Capture the cell that displays the provided text and extract its (X, Y) central coordinate. 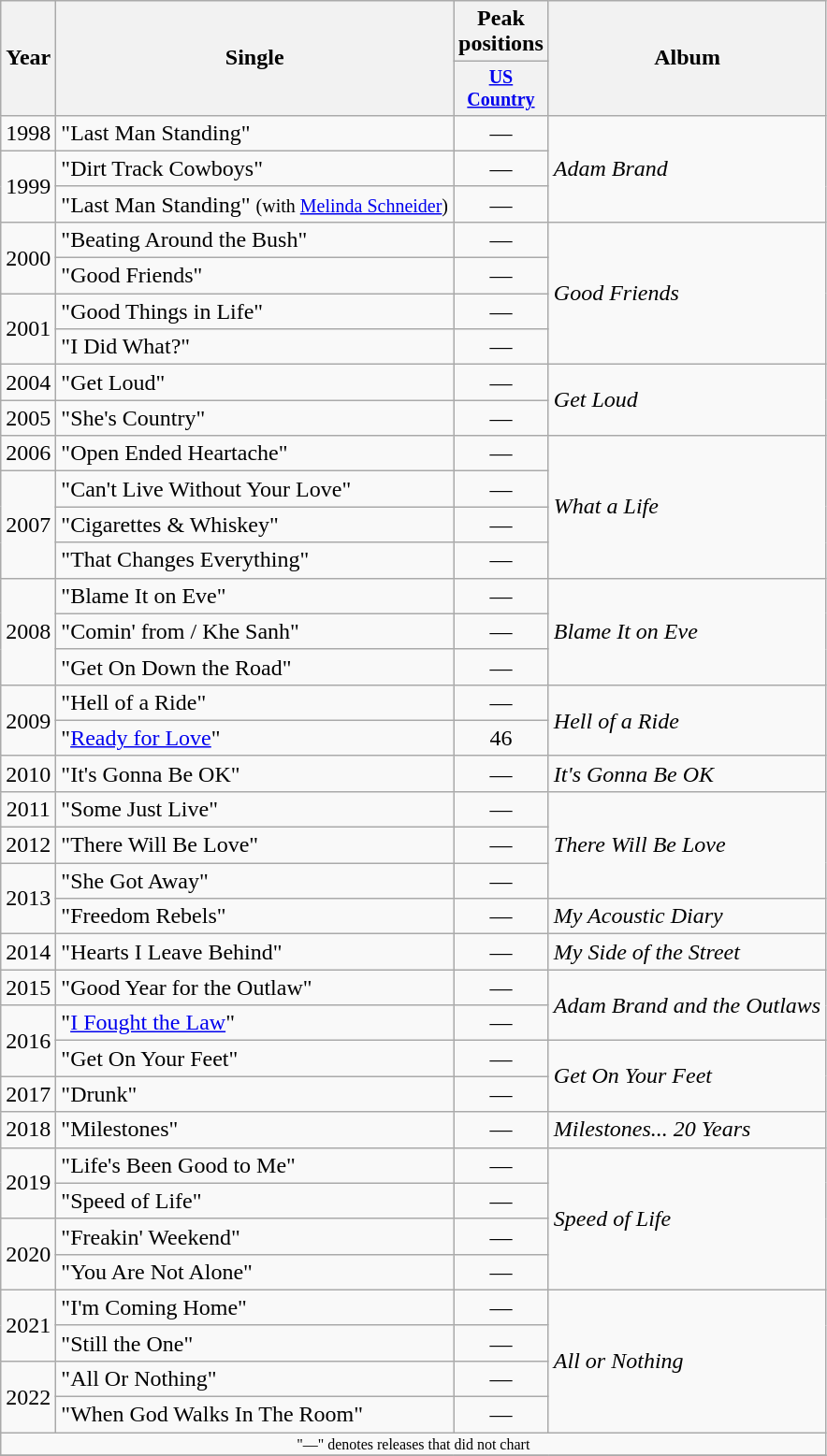
"Ready for Love" (254, 738)
2015 (28, 987)
US Country (501, 88)
2011 (28, 809)
2007 (28, 525)
"Cigarettes & Whiskey" (254, 525)
1998 (28, 133)
1999 (28, 186)
"Hell of a Ride" (254, 702)
"Get On Down the Road" (254, 667)
"I Did What?" (254, 347)
"I Fought the Law" (254, 1023)
There Will Be Love (687, 844)
Peak positions (501, 32)
"Last Man Standing" (254, 133)
"Good Friends" (254, 276)
"Milestones" (254, 1130)
"Drunk" (254, 1094)
2022 (28, 1396)
2005 (28, 418)
"That Changes Everything" (254, 560)
"When God Walks In The Room" (254, 1415)
"Comin' from / Khe Sanh" (254, 631)
"Freakin' Weekend" (254, 1236)
Year (28, 58)
2018 (28, 1130)
Good Friends (687, 293)
Get Loud (687, 400)
46 (501, 738)
2009 (28, 720)
"Good Things in Life" (254, 311)
"Freedom Rebels" (254, 916)
2017 (28, 1094)
"You Are Not Alone" (254, 1272)
"Beating Around the Bush" (254, 239)
2013 (28, 899)
"There Will Be Love" (254, 845)
2020 (28, 1254)
Single (254, 58)
"Can't Live Without Your Love" (254, 489)
"I'm Coming Home" (254, 1307)
Adam Brand (687, 168)
It's Gonna Be OK (687, 773)
"Good Year for the Outlaw" (254, 987)
2010 (28, 773)
What a Life (687, 507)
My Acoustic Diary (687, 916)
"All Or Nothing" (254, 1378)
"Still the One" (254, 1343)
All or Nothing (687, 1361)
"Get Loud" (254, 382)
"It's Gonna Be OK" (254, 773)
"Some Just Live" (254, 809)
Hell of a Ride (687, 720)
2019 (28, 1183)
2008 (28, 631)
"Dirt Track Cowboys" (254, 168)
2012 (28, 845)
"—" denotes releases that did not chart (413, 1444)
2014 (28, 952)
"Get On Your Feet" (254, 1059)
"Blame It on Eve" (254, 596)
"Speed of Life" (254, 1201)
Album (687, 58)
Speed of Life (687, 1218)
2016 (28, 1041)
Blame It on Eve (687, 631)
"She's Country" (254, 418)
"Last Man Standing" (with Melinda Schneider) (254, 204)
"Open Ended Heartache" (254, 454)
Milestones... 20 Years (687, 1130)
2006 (28, 454)
"Life's Been Good to Me" (254, 1165)
"She Got Away" (254, 881)
2001 (28, 329)
"Hearts I Leave Behind" (254, 952)
2021 (28, 1325)
My Side of the Street (687, 952)
2004 (28, 382)
Get On Your Feet (687, 1076)
2000 (28, 257)
Adam Brand and the Outlaws (687, 1005)
